Return [X, Y] of the center of cell containing provided text 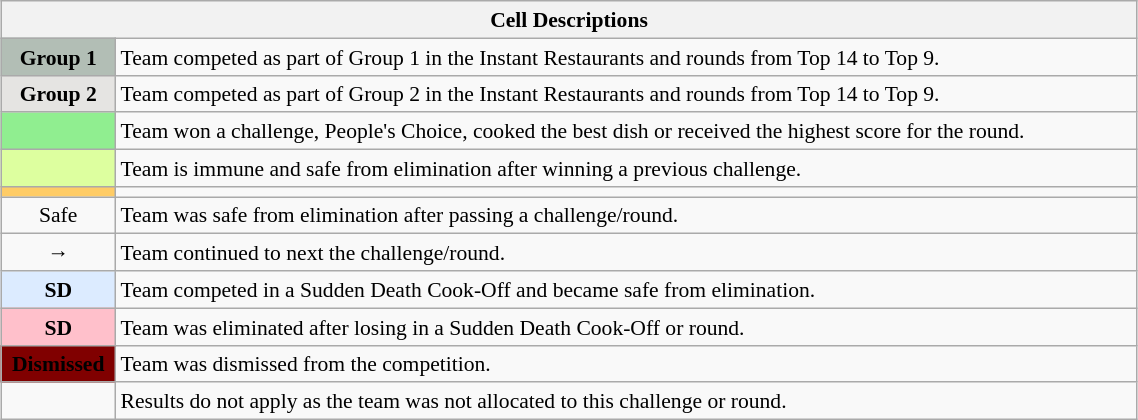
Team competed as part of Group 1 in the Instant Restaurants and rounds from Top 14 to Top 9. [626, 56]
Team is immune and safe from elimination after winning a previous challenge. [626, 168]
Group 2 [58, 94]
Team competed in a Sudden Death Cook-Off and became safe from elimination. [626, 290]
Results do not apply as the team was not allocated to this challenge or round. [626, 400]
Safe [58, 214]
Group 1 [58, 56]
Dismissed [58, 364]
→ [58, 252]
Team was eliminated after losing in a Sudden Death Cook-Off or round. [626, 326]
Team was dismissed from the competition. [626, 364]
Team competed as part of Group 2 in the Instant Restaurants and rounds from Top 14 to Top 9. [626, 94]
Team continued to next the challenge/round. [626, 252]
Team won a challenge, People's Choice, cooked the best dish or received the highest score for the round. [626, 130]
Cell Descriptions [569, 20]
Team was safe from elimination after passing a challenge/round. [626, 214]
